Detect which cell encompasses the target text, then output its (X, Y) center coordinate. 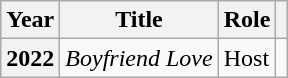
Host (247, 58)
2022 (30, 58)
Title (139, 20)
Year (30, 20)
Role (247, 20)
Boyfriend Love (139, 58)
